Pinpoint the cell where the given text exists, returning its [X, Y] midpoint coordinate. 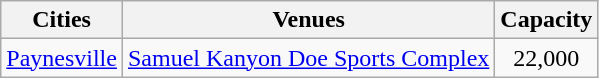
Paynesville [62, 58]
Venues [308, 20]
Samuel Kanyon Doe Sports Complex [308, 58]
Cities [62, 20]
22,000 [546, 58]
Capacity [546, 20]
